Search for the cell housing the specified text and yield its (x, y) center coordinate. 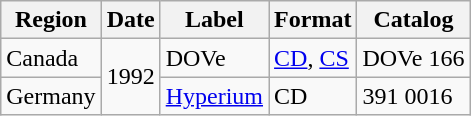
Germany (51, 96)
Catalog (414, 20)
391 0016 (414, 96)
DOVe 166 (414, 58)
Date (130, 20)
Region (51, 20)
Label (214, 20)
Hyperium (214, 96)
CD, CS (313, 58)
1992 (130, 77)
Canada (51, 58)
Format (313, 20)
DOVe (214, 58)
CD (313, 96)
